Scan for the cell matching the given text and deliver its (X, Y) coordinate at center. 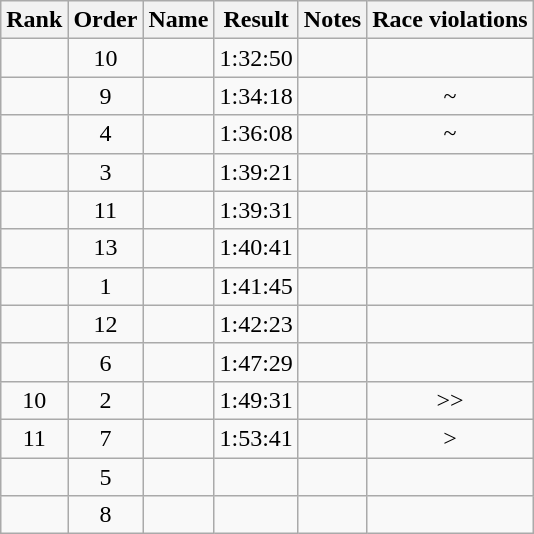
1:34:18 (256, 96)
Result (256, 20)
13 (106, 248)
1:32:50 (256, 58)
7 (106, 438)
4 (106, 134)
1:40:41 (256, 248)
1 (106, 286)
>> (450, 400)
5 (106, 477)
3 (106, 172)
1:47:29 (256, 362)
1:36:08 (256, 134)
Name (178, 20)
12 (106, 324)
1:41:45 (256, 286)
> (450, 438)
9 (106, 96)
1:49:31 (256, 400)
Notes (332, 20)
1:42:23 (256, 324)
Race violations (450, 20)
1:39:31 (256, 210)
2 (106, 400)
Rank (34, 20)
8 (106, 515)
6 (106, 362)
1:39:21 (256, 172)
Order (106, 20)
1:53:41 (256, 438)
